Identify which cell holds the provided text, then report its (x, y) central coordinate. 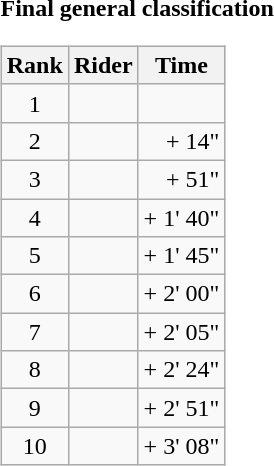
+ 2' 00" (182, 294)
+ 14" (182, 141)
3 (34, 179)
+ 2' 51" (182, 408)
Rank (34, 65)
+ 1' 45" (182, 256)
1 (34, 103)
Rider (103, 65)
+ 1' 40" (182, 217)
2 (34, 141)
7 (34, 332)
+ 2' 05" (182, 332)
+ 3' 08" (182, 446)
10 (34, 446)
8 (34, 370)
9 (34, 408)
5 (34, 256)
+ 51" (182, 179)
6 (34, 294)
+ 2' 24" (182, 370)
4 (34, 217)
Time (182, 65)
